Search for the cell housing the specified text and yield its (x, y) center coordinate. 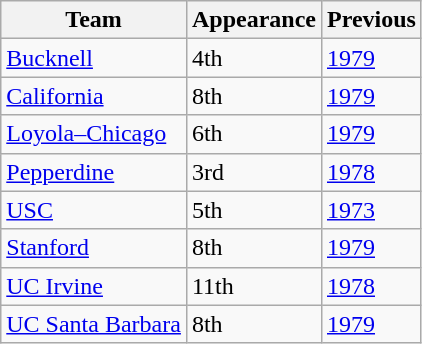
Stanford (94, 248)
Bucknell (94, 58)
6th (254, 134)
11th (254, 286)
California (94, 96)
5th (254, 210)
Pepperdine (94, 172)
UC Santa Barbara (94, 324)
Previous (371, 20)
USC (94, 210)
4th (254, 58)
3rd (254, 172)
Loyola–Chicago (94, 134)
Team (94, 20)
UC Irvine (94, 286)
1973 (371, 210)
Appearance (254, 20)
